Pinpoint the cell where the given text exists, returning its (X, Y) midpoint coordinate. 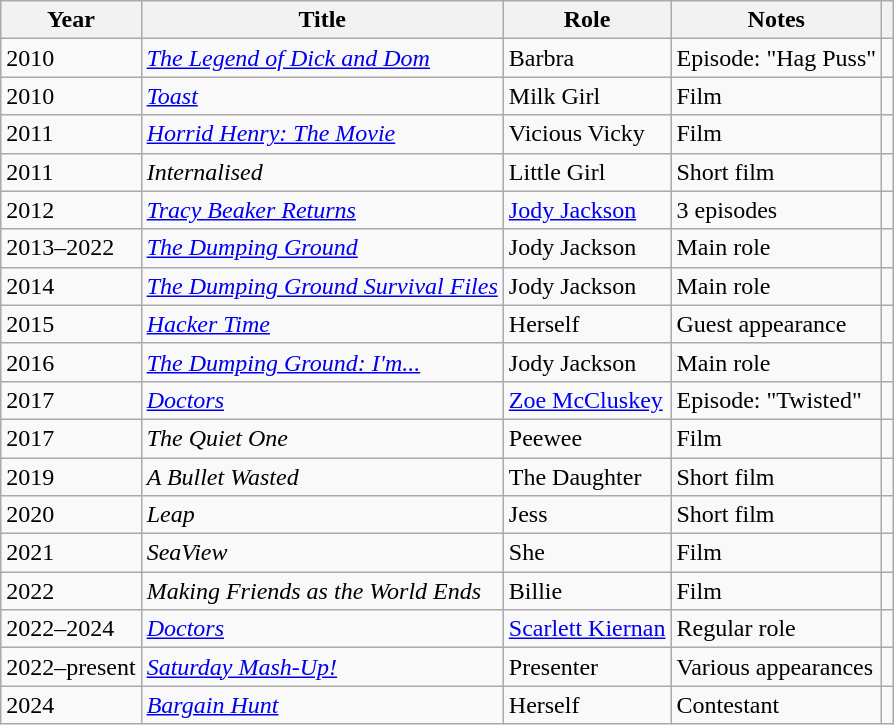
Guest appearance (776, 324)
Tracy Beaker Returns (322, 210)
A Bullet Wasted (322, 477)
Notes (776, 20)
Bargain Hunt (322, 705)
The Dumping Ground Survival Files (322, 286)
Hacker Time (322, 324)
Saturday Mash-Up! (322, 667)
Year (71, 20)
2015 (71, 324)
Little Girl (587, 172)
Horrid Henry: The Movie (322, 134)
The Legend of Dick and Dom (322, 58)
2019 (71, 477)
The Dumping Ground (322, 248)
2021 (71, 553)
Milk Girl (587, 96)
Internalised (322, 172)
2012 (71, 210)
3 episodes (776, 210)
Zoe McCluskey (587, 400)
Scarlett Kiernan (587, 629)
2022–2024 (71, 629)
2020 (71, 515)
Title (322, 20)
2013–2022 (71, 248)
Leap (322, 515)
The Daughter (587, 477)
Barbra (587, 58)
2014 (71, 286)
The Quiet One (322, 438)
2022–present (71, 667)
Episode: "Hag Puss" (776, 58)
Role (587, 20)
Jess (587, 515)
2024 (71, 705)
Making Friends as the World Ends (322, 591)
Episode: "Twisted" (776, 400)
Contestant (776, 705)
Vicious Vicky (587, 134)
She (587, 553)
Various appearances (776, 667)
SeaView (322, 553)
The Dumping Ground: I'm... (322, 362)
Regular role (776, 629)
2022 (71, 591)
Peewee (587, 438)
Billie (587, 591)
2016 (71, 362)
Presenter (587, 667)
Toast (322, 96)
